Detect which cell encompasses the target text, then output its [X, Y] center coordinate. 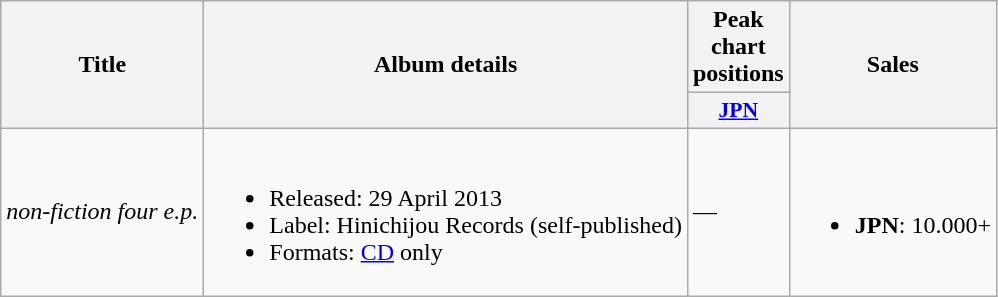
Released: 29 April 2013Label: Hinichijou Records (self-published)Formats: CD only [446, 212]
Peak chart positions [738, 47]
JPN [738, 111]
Sales [892, 65]
non-fiction four e.p. [102, 212]
JPN: 10.000+ [892, 212]
Album details [446, 65]
Title [102, 65]
— [738, 212]
